Search for the cell housing the specified text and yield its (X, Y) center coordinate. 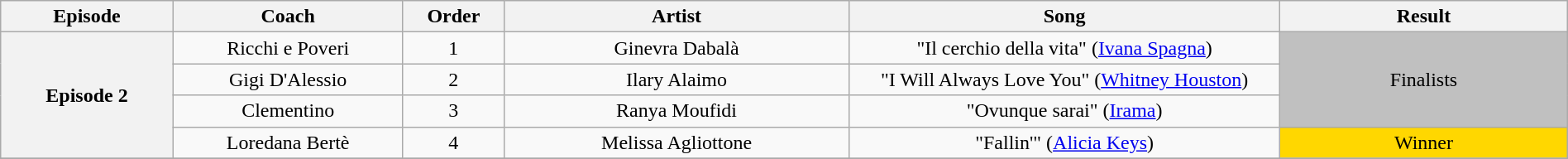
Order (453, 17)
Episode 2 (87, 95)
"I Will Always Love You" (Whitney Houston) (1065, 79)
Loredana Bertè (288, 142)
Clementino (288, 111)
1 (453, 48)
Finalists (1424, 79)
4 (453, 142)
Winner (1424, 142)
2 (453, 79)
Episode (87, 17)
Coach (288, 17)
Ginevra Dabalà (676, 48)
Gigi D'Alessio (288, 79)
Result (1424, 17)
"Il cerchio della vita" (Ivana Spagna) (1065, 48)
3 (453, 111)
Ranya Moufidi (676, 111)
Melissa Agliottone (676, 142)
Artist (676, 17)
"Fallin'" (Alicia Keys) (1065, 142)
Song (1065, 17)
"Ovunque sarai" (Irama) (1065, 111)
Ilary Alaimo (676, 79)
Ricchi e Poveri (288, 48)
